From the cell containing the given text, extract its center point as [x, y] coordinate. 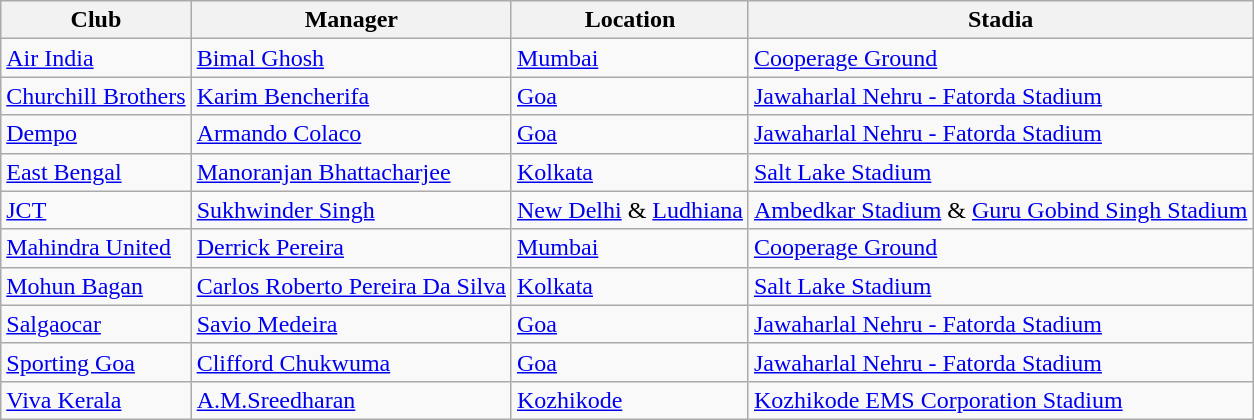
Club [96, 20]
Salgaocar [96, 324]
Clifford Chukwuma [351, 362]
A.M.Sreedharan [351, 400]
Location [630, 20]
Carlos Roberto Pereira Da Silva [351, 286]
Churchill Brothers [96, 96]
Derrick Pereira [351, 248]
Mohun Bagan [96, 286]
JCT [96, 210]
Bimal Ghosh [351, 58]
Ambedkar Stadium & Guru Gobind Singh Stadium [1000, 210]
Kozhikode [630, 400]
Sporting Goa [96, 362]
Sukhwinder Singh [351, 210]
Armando Colaco [351, 134]
Manoranjan Bhattacharjee [351, 172]
Savio Medeira [351, 324]
Air India [96, 58]
Kozhikode EMS Corporation Stadium [1000, 400]
New Delhi & Ludhiana [630, 210]
Manager [351, 20]
Mahindra United [96, 248]
Viva Kerala [96, 400]
Stadia [1000, 20]
East Bengal [96, 172]
Karim Bencherifa [351, 96]
Dempo [96, 134]
